Return (x, y) of the center of cell containing provided text 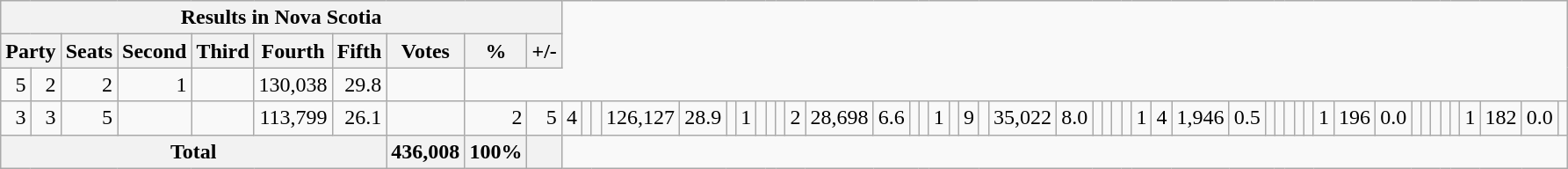
35,022 (1022, 118)
Results in Nova Scotia (281, 18)
196 (1355, 118)
28.9 (703, 118)
100% (495, 151)
130,038 (293, 84)
Second (155, 51)
28,698 (840, 118)
113,799 (293, 118)
Total (193, 151)
9 (968, 118)
8.0 (1075, 118)
6.6 (891, 118)
Party (31, 51)
1,946 (1200, 118)
126,127 (641, 118)
+/- (545, 51)
Third (223, 51)
% (495, 51)
Fifth (359, 51)
Votes (425, 51)
Fourth (293, 51)
436,008 (425, 151)
0.5 (1247, 118)
29.8 (359, 84)
26.1 (359, 118)
182 (1500, 118)
Seats (89, 51)
